Output the (x, y) coordinate of the center of the cell containing the given text.  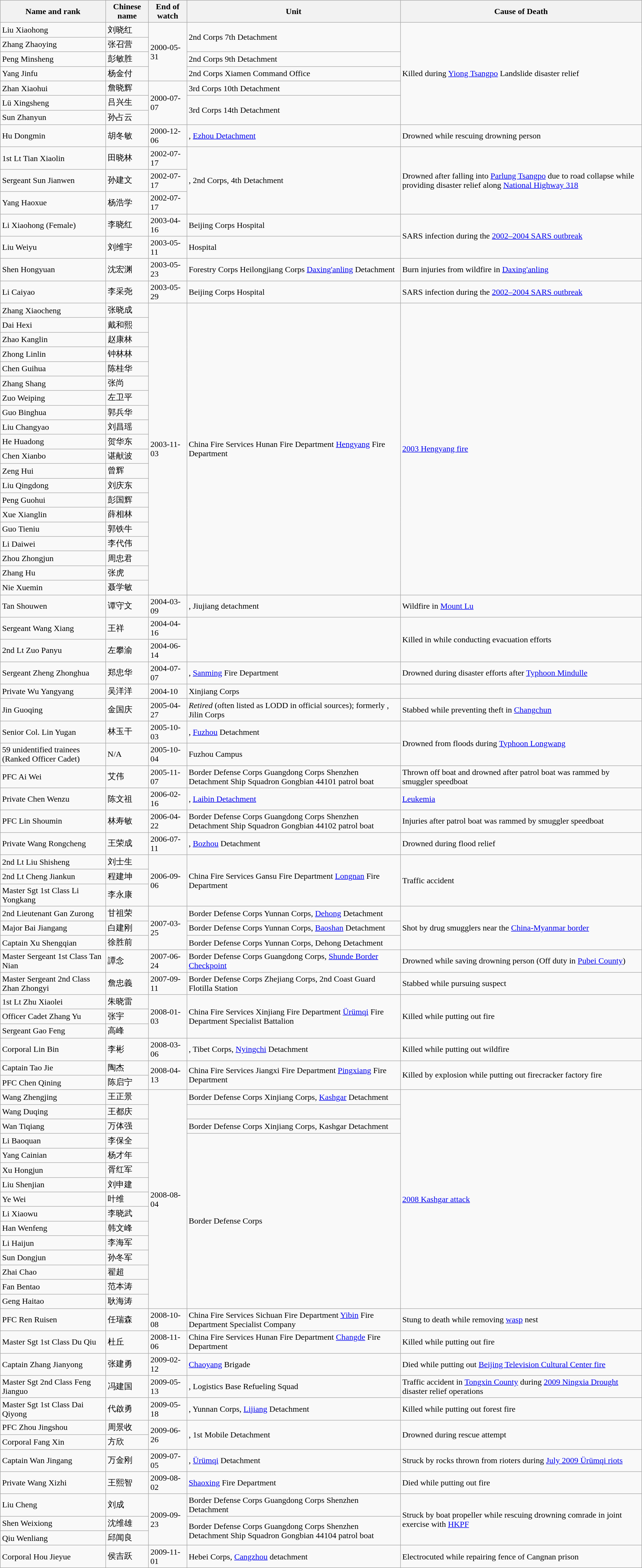
陈文祖 (127, 799)
2nd Lt Cheng Jiankun (53, 877)
He Huadong (53, 441)
2009-08-02 (168, 1483)
吴洋洋 (127, 692)
Hospital (294, 247)
Struck by rocks thrown from rioters during July 2009 Ürümqi riots (521, 1460)
白建刚 (127, 928)
甘祖荣 (127, 914)
2008-08-04 (168, 1199)
, Logistics Base Refueling Squad (294, 1387)
2nd Corps 9th Detachment (294, 59)
Died while putting out fire (521, 1483)
Border Defense Corps Guangdong Corps, Shunde Border Checkpoint (294, 961)
Border Defense Corps (294, 1221)
2007-09-11 (168, 984)
Li Daiwei (53, 544)
Shot by drug smugglers near the China-Myanmar border (521, 928)
谌献波 (127, 457)
1st Lt Tian Xiaolin (53, 158)
China Fire Services Hunan Fire Department Changde Fire Department (294, 1342)
任瑞森 (127, 1320)
Injuries after patrol boat was rammed by smuggler speedboat (521, 821)
Major Bai Jiangang (53, 928)
张召营 (127, 45)
Master Sgt 2nd Class Feng Jianguo (53, 1387)
Struck by boat propeller while rescuing drowning comrade in joint exercise with HKPF (521, 1520)
2008-04-13 (168, 1075)
Corporal Hou Jieyue (53, 1557)
翟超 (127, 1272)
Peng Guohui (53, 500)
Sergeant Wang Xiang (53, 629)
Cause of Death (521, 12)
Yang Cainian (53, 1156)
叶维 (127, 1200)
李彬 (127, 1049)
陈启宁 (127, 1082)
杜丘 (127, 1342)
2003-04-16 (168, 225)
彭敏胜 (127, 59)
李晓武 (127, 1214)
张建勇 (127, 1364)
沈宏渊 (127, 269)
韩文峰 (127, 1228)
范本涛 (127, 1287)
Lü Xingsheng (53, 103)
Private Wang Xizhi (53, 1483)
2003 Hengyang fire (521, 449)
Thrown off boat and drowned after patrol boat was rammed by smuggler speedboat (521, 777)
Electrocuted while repairing fence of Cangnan prison (521, 1557)
Border Defense Corps Guangdong Corps Shenzhen Detachment (294, 1505)
Drowned during disaster efforts after Typhoon Mindulle (521, 673)
田晓林 (127, 158)
PFC Chen Qining (53, 1082)
2005-10-04 (168, 754)
2nd Lt Zuo Panyu (53, 651)
金国庆 (127, 709)
艾伟 (127, 777)
2006-04-22 (168, 821)
Liu Weiyu (53, 247)
林玉干 (127, 732)
Zhong Linlin (53, 354)
Xu Hongjun (53, 1170)
China Fire Services Sichuan Fire Department Yibin Fire Department Specialist Company (294, 1320)
Captain Tao Jie (53, 1068)
, Ürümqi Detachment (294, 1460)
Xue Xianglin (53, 515)
2009-02-12 (168, 1364)
Traffic accident (521, 880)
, Tibet Corps, Nyingchi Detachment (294, 1049)
王熙智 (127, 1483)
, Ezhou Detachment (294, 136)
Drowned after falling into Parlung Tsangpo due to road collapse while providing disaster relief along National Highway 318 (521, 180)
Zhao Kanglin (53, 339)
Wang Duqing (53, 1112)
谭守文 (127, 606)
Fan Bentao (53, 1287)
2006-07-11 (168, 844)
Guo Binghua (53, 413)
Sergeant Zheng Zhonghua (53, 673)
, Jiujiang detachment (294, 606)
朱晓雷 (127, 1002)
2009-11-01 (168, 1557)
Stung to death while removing wasp nest (521, 1320)
万体强 (127, 1126)
2009-06-26 (168, 1435)
Died while putting out Beijing Television Cultural Center fire (521, 1364)
Wang Zhengjing (53, 1097)
Peng Minsheng (53, 59)
Jin Guoqing (53, 709)
代啟勇 (127, 1409)
Guo Tieniu (53, 529)
2004-06-14 (168, 651)
Hebei Corps, Cangzhou detachment (294, 1557)
Drowned during rescue attempt (521, 1435)
2004-07-07 (168, 673)
, Laibin Detachment (294, 799)
Zhang Shang (53, 383)
孙建文 (127, 180)
陶杰 (127, 1068)
徐胜前 (127, 943)
End of watch (168, 12)
Officer Cadet Zhang Yu (53, 1017)
Border Defense Corps Zhejiang Corps, 2nd Coast Guard Flotilla Station (294, 984)
詹晓辉 (127, 88)
吕兴生 (127, 103)
2008-11-06 (168, 1342)
Liu Xiaohong (53, 30)
Qiu Wenliang (53, 1538)
Li Haijun (53, 1243)
陈桂华 (127, 369)
譚念 (127, 961)
王荣成 (127, 844)
PFC Lin Shoumin (53, 821)
Captain Zhang Jianyong (53, 1364)
周景收 (127, 1427)
Tan Shouwen (53, 606)
刘成 (127, 1505)
李晓红 (127, 225)
刘维宇 (127, 247)
沈维雄 (127, 1524)
Li Xiaowu (53, 1214)
, Bozhou Detachment (294, 844)
薛相林 (127, 515)
杨才年 (127, 1156)
2004-03-09 (168, 606)
2nd Corps 7th Detachment (294, 37)
2003-11-03 (168, 449)
李海军 (127, 1243)
Captain Wan Jingang (53, 1460)
Master Sgt 1st Class Du Qiu (53, 1342)
Zhang Hu (53, 573)
张虎 (127, 573)
Corporal Lin Bin (53, 1049)
Chen Xianbo (53, 457)
Private Wang Rongcheng (53, 844)
Border Defense Corps Guangdong Corps Shenzhen Detachment Ship Squadron Gongbian 44102 patrol boat (294, 821)
Liu Cheng (53, 1505)
Nie Xuemin (53, 587)
Unit (294, 12)
耿海涛 (127, 1302)
Master Sgt 1st Class Dai Qiyong (53, 1409)
Forestry Corps Heilongjiang Corps Daxing'anling Detachment (294, 269)
Zhou Zhongjun (53, 559)
Liu Qingdong (53, 485)
2004-10 (168, 692)
1st Lt Zhu Xiaolei (53, 1002)
Sun Zhanyun (53, 117)
Killed in while conducting evacuation efforts (521, 640)
Chaoyang Brigade (294, 1364)
赵康林 (127, 339)
万金刚 (127, 1460)
刘庆东 (127, 485)
2005-04-27 (168, 709)
Killed while putting out forest fire (521, 1409)
左卫平 (127, 398)
张宇 (127, 1017)
Li Baoquan (53, 1141)
Hu Dongmin (53, 136)
N/A (127, 754)
, Yunnan Corps, Lijiang Detachment (294, 1409)
Master Sergeant 2nd Class Zhan Zhongyi (53, 984)
Zhang Xiaocheng (53, 311)
程建坤 (127, 877)
方欣 (127, 1442)
Zhai Chao (53, 1272)
Master Sgt 1st Class Li Yongkang (53, 895)
2003-05-11 (168, 247)
左攀渝 (127, 651)
2003-05-23 (168, 269)
Private Wu Yangyang (53, 692)
Wan Tiqiang (53, 1126)
Chen Guihua (53, 369)
2009-05-13 (168, 1387)
Drowned while rescuing drowning person (521, 136)
2007-06-24 (168, 961)
王正景 (127, 1097)
Liu Changyao (53, 427)
, 2nd Corps, 4th Detachment (294, 180)
Ye Wei (53, 1200)
Shaoxing Fire Department (294, 1483)
Sun Dongjun (53, 1258)
2005-10-03 (168, 732)
Drowned from floods during Typhoon Longwang (521, 743)
China Fire Services Xinjiang Fire Department Ürümqi Fire Department Specialist Battalion (294, 1017)
2004-04-16 (168, 629)
Killed while putting out wildfire (521, 1049)
, 1st Mobile Detachment (294, 1435)
2007-03-25 (168, 928)
孙占云 (127, 117)
杨浩学 (127, 203)
2006-09-06 (168, 880)
2009-05-18 (168, 1409)
Captain Xu Shengqian (53, 943)
2000-05-31 (168, 52)
Killed by explosion while putting out firecracker factory fire (521, 1075)
2009-09-23 (168, 1520)
Border Defense Corps Guangdong Corps Shenzhen Detachment Ship Squadron Gongbian 44101 patrol boat (294, 777)
, Sanming Fire Department (294, 673)
Killed during Yiong Tsangpo Landslide disaster relief (521, 74)
2nd Corps Xiamen Command Office (294, 74)
Border Defense Corps Guangdong Corps Shenzhen Detachment Ship Squadron Gongbian 44104 patrol boat (294, 1531)
林寿敏 (127, 821)
Zhan Xiaohui (53, 88)
Chinese name (127, 12)
Corporal Fang Xin (53, 1442)
Zhang Zhaoying (53, 45)
Retired (often listed as LODD in official sources); formerly , Jilin Corps (294, 709)
李保全 (127, 1141)
刘士生 (127, 862)
高峰 (127, 1031)
Master Sergeant 1st Class Tan Nian (53, 961)
Zuo Weiping (53, 398)
Stabbed while preventing theft in Changchun (521, 709)
2nd Lt Liu Shisheng (53, 862)
PFC Ai Wei (53, 777)
聂学敏 (127, 587)
李代伟 (127, 544)
Yang Haoxue (53, 203)
Zeng Hui (53, 471)
Name and rank (53, 12)
杨金付 (127, 74)
胡冬敏 (127, 136)
Stabbed while pursuing suspect (521, 984)
胥红军 (127, 1170)
2000-07-07 (168, 103)
彭国辉 (127, 500)
Dai Hexi (53, 325)
曾辉 (127, 471)
郭兵华 (127, 413)
Border Defense Corps Yunnan Corps, Baoshan Detachment (294, 928)
Wildfire in Mount Lu (521, 606)
Xinjiang Corps (294, 692)
Sergeant Gao Feng (53, 1031)
Shen Hongyuan (53, 269)
PFC Ren Ruisen (53, 1320)
Liu Shenjian (53, 1184)
刘申建 (127, 1184)
PFC Zhou Jingshou (53, 1427)
李永康 (127, 895)
2008-03-06 (168, 1049)
Li Xiaohong (Female) (53, 225)
侯吉跃 (127, 1557)
Shen Weixiong (53, 1524)
2008-10-08 (168, 1320)
China Fire Services Hunan Fire Department Hengyang Fire Department (294, 449)
张尚 (127, 383)
Sergeant Sun Jianwen (53, 180)
戴和熙 (127, 325)
邱闻良 (127, 1538)
郭铁牛 (127, 529)
2000-12-06 (168, 136)
Han Wenfeng (53, 1228)
周忠君 (127, 559)
59 unidentified trainees (Ranked Officer Cadet) (53, 754)
王都庆 (127, 1112)
郑忠华 (127, 673)
李采尧 (127, 292)
刘昌瑶 (127, 427)
2nd Lieutenant Gan Zurong (53, 914)
詹忠義 (127, 984)
Yang Jinfu (53, 74)
贺华东 (127, 441)
3rd Corps 10th Detachment (294, 88)
Drowned during flood relief (521, 844)
Private Chen Wenzu (53, 799)
2008 Kashgar attack (521, 1199)
冯建国 (127, 1387)
Drowned while saving drowning person (Off duty in Pubei County) (521, 961)
Senior Col. Lin Yugan (53, 732)
钟林林 (127, 354)
3rd Corps 14th Detachment (294, 110)
刘晓红 (127, 30)
China Fire Services Jiangxi Fire Department Pingxiang Fire Department (294, 1075)
Leukemia (521, 799)
2006-02-16 (168, 799)
Fuzhou Campus (294, 754)
孙冬军 (127, 1258)
张晓成 (127, 311)
2008-01-03 (168, 1017)
Traffic accident in Tongxin County during 2009 Ningxia Drought disaster relief operations (521, 1387)
Geng Haitao (53, 1302)
, Fuzhou Detachment (294, 732)
Burn injuries from wildfire in Daxing'anling (521, 269)
王祥 (127, 629)
Li Caiyao (53, 292)
China Fire Services Gansu Fire Department Longnan Fire Department (294, 880)
2005-11-07 (168, 777)
2003-05-29 (168, 292)
2009-07-05 (168, 1460)
